Identify which cell holds the provided text, then report its [X, Y] central coordinate. 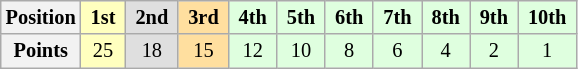
10th [547, 17]
4th [253, 17]
25 [104, 51]
1 [547, 51]
9th [494, 17]
2nd [152, 17]
4 [446, 51]
18 [152, 51]
2 [494, 51]
8 [349, 51]
7th [397, 17]
8th [446, 17]
15 [203, 51]
5th [301, 17]
Points [41, 51]
6 [397, 51]
1st [104, 17]
Position [41, 17]
6th [349, 17]
12 [253, 51]
10 [301, 51]
3rd [203, 17]
